Return the (X, Y) coordinate for the center point of the cell that contains the specified text.  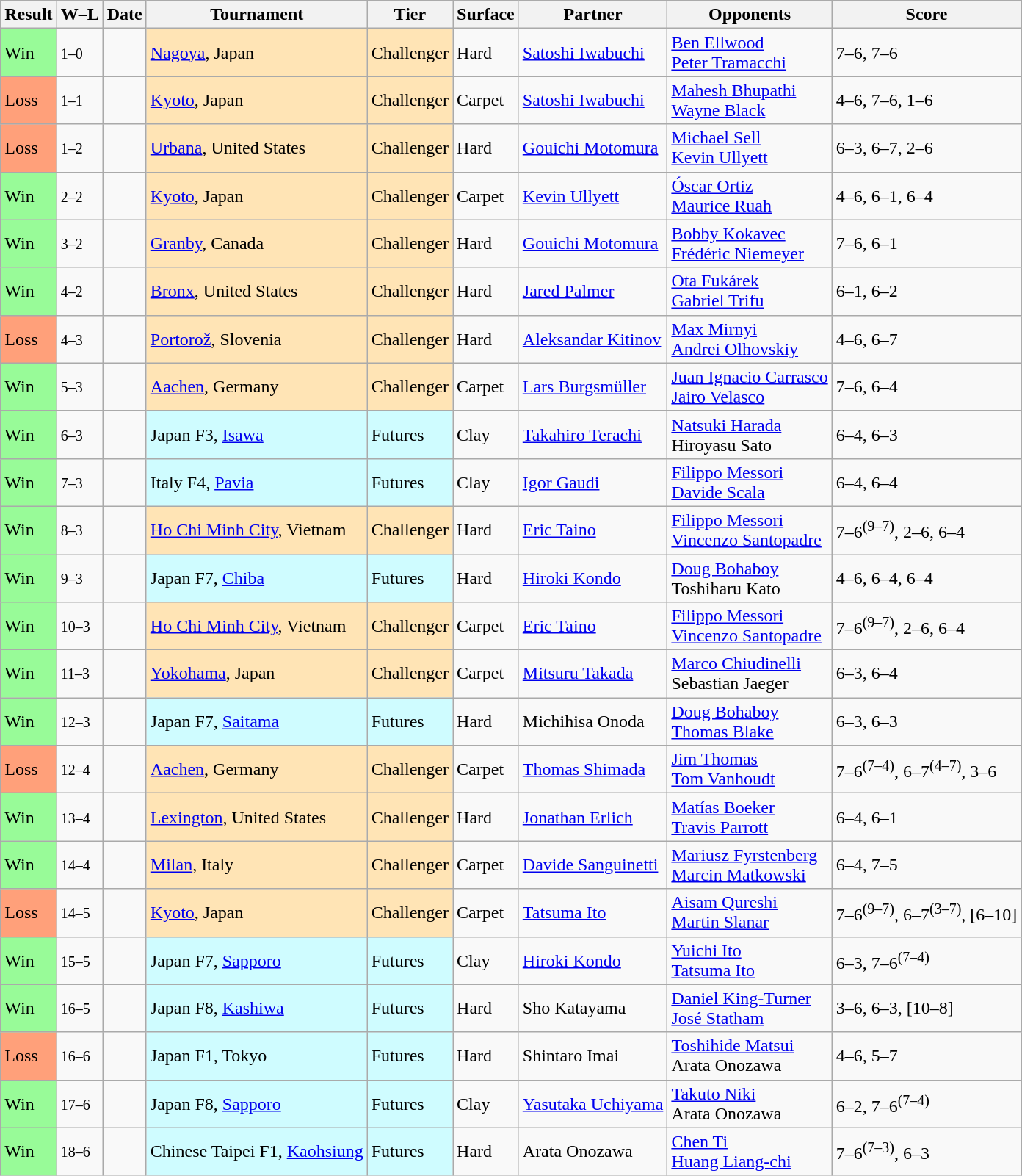
Japan F1, Tokyo (257, 1056)
W–L (79, 15)
6–2, 7–6(7–4) (927, 1103)
6–4, 6–1 (927, 817)
4–6, 5–7 (927, 1056)
9–3 (79, 577)
Japan F7, Saitama (257, 721)
Toshihide Matsui Arata Onozawa (750, 1056)
1–0 (79, 53)
4–2 (79, 291)
6–3, 7–6(7–4) (927, 961)
Takuto Niki Arata Onozawa (750, 1103)
Tier (410, 15)
1–2 (79, 148)
Tatsuma Ito (593, 912)
15–5 (79, 961)
8–3 (79, 530)
Yuichi Ito Tatsuma Ito (750, 961)
Aisam Qureshi Martin Slanar (750, 912)
3–2 (79, 244)
5–3 (79, 386)
4–6, 6–1, 6–4 (927, 195)
Thomas Shimada (593, 770)
6–4, 6–3 (927, 435)
6–3, 6–4 (927, 674)
Davide Sanguinetti (593, 865)
Doug Bohaboy Thomas Blake (750, 721)
7–6, 7–6 (927, 53)
Yokohama, Japan (257, 674)
Takahiro Terachi (593, 435)
Juan Ignacio Carrasco Jairo Velasco (750, 386)
6–3, 6–3 (927, 721)
7–3 (79, 482)
6–3, 6–7, 2–6 (927, 148)
7–6(7–3), 6–3 (927, 1152)
Aleksandar Kitinov (593, 339)
1–1 (79, 100)
Chinese Taipei F1, Kaohsiung (257, 1152)
Max Mirnyi Andrei Olhovskiy (750, 339)
16–5 (79, 1008)
17–6 (79, 1103)
Mahesh Bhupathi Wayne Black (750, 100)
2–2 (79, 195)
Marco Chiudinelli Sebastian Jaeger (750, 674)
Doug Bohaboy Toshiharu Kato (750, 577)
Óscar Ortiz Maurice Ruah (750, 195)
3–6, 6–3, [10–8] (927, 1008)
12–3 (79, 721)
14–5 (79, 912)
Matías Boeker Travis Parrott (750, 817)
Date (125, 15)
Natsuki Harada Hiroyasu Sato (750, 435)
18–6 (79, 1152)
11–3 (79, 674)
Japan F7, Chiba (257, 577)
Portorož, Slovenia (257, 339)
7–6, 6–4 (927, 386)
Ben Ellwood Peter Tramacchi (750, 53)
4–3 (79, 339)
4–6, 6–7 (927, 339)
Japan F8, Kashiwa (257, 1008)
Tournament (257, 15)
Jared Palmer (593, 291)
Daniel King-Turner José Statham (750, 1008)
Michael Sell Kevin Ullyett (750, 148)
Yasutaka Uchiyama (593, 1103)
Shintaro Imai (593, 1056)
16–6 (79, 1056)
Opponents (750, 15)
Japan F8, Sapporo (257, 1103)
6–3 (79, 435)
14–4 (79, 865)
Nagoya, Japan (257, 53)
6–4, 7–5 (927, 865)
7–6(7–4), 6–7(4–7), 3–6 (927, 770)
12–4 (79, 770)
7–6(9–7), 6–7(3–7), [6–10] (927, 912)
Kevin Ullyett (593, 195)
Jonathan Erlich (593, 817)
Filippo Messori Davide Scala (750, 482)
13–4 (79, 817)
Italy F4, Pavia (257, 482)
Lexington, United States (257, 817)
Urbana, United States (257, 148)
Japan F3, Isawa (257, 435)
Result (29, 15)
4–6, 7–6, 1–6 (927, 100)
Milan, Italy (257, 865)
Sho Katayama (593, 1008)
Score (927, 15)
Granby, Canada (257, 244)
Igor Gaudi (593, 482)
Bobby Kokavec Frédéric Niemeyer (750, 244)
Arata Onozawa (593, 1152)
Japan F7, Sapporo (257, 961)
Surface (486, 15)
6–4, 6–4 (927, 482)
6–1, 6–2 (927, 291)
Bronx, United States (257, 291)
7–6, 6–1 (927, 244)
Jim Thomas Tom Vanhoudt (750, 770)
Mariusz Fyrstenberg Marcin Matkowski (750, 865)
Lars Burgsmüller (593, 386)
10–3 (79, 626)
Chen Ti Huang Liang-chi (750, 1152)
Michihisa Onoda (593, 721)
Partner (593, 15)
Ota Fukárek Gabriel Trifu (750, 291)
Mitsuru Takada (593, 674)
4–6, 6–4, 6–4 (927, 577)
